Locate the cell with the specified text and output its [X, Y] center coordinate. 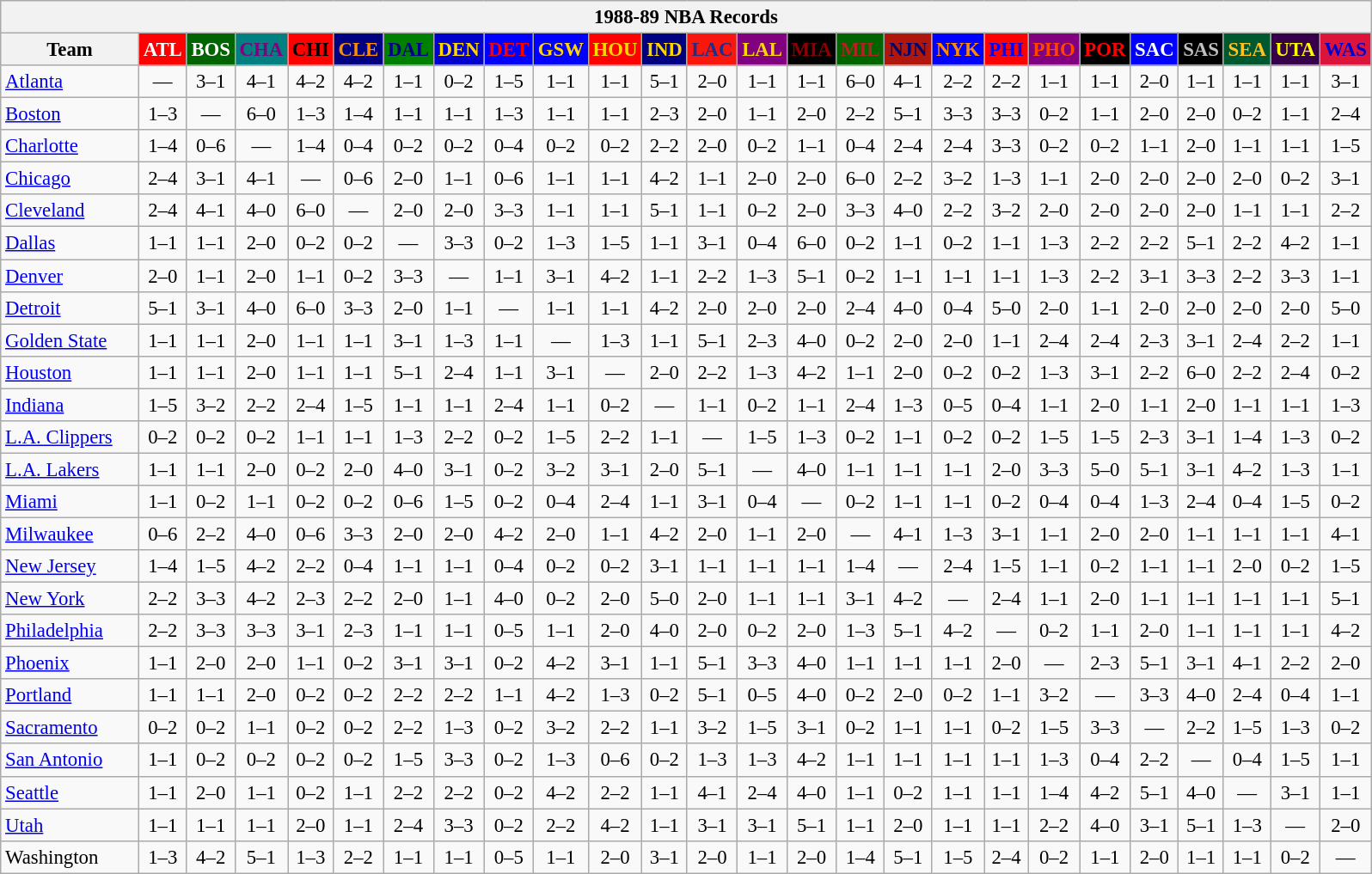
GSW [560, 50]
Charlotte [70, 146]
Washington [70, 857]
Denver [70, 276]
LAC [712, 50]
Dallas [70, 243]
Indiana [70, 405]
Atlanta [70, 82]
DAL [409, 50]
New York [70, 599]
DET [509, 50]
Sacramento [70, 728]
San Antonio [70, 761]
HOU [616, 50]
DEN [459, 50]
LAL [762, 50]
NJN [908, 50]
SAS [1201, 50]
CHI [310, 50]
1988-89 NBA Records [686, 17]
L.A. Lakers [70, 469]
MIL [861, 50]
BOS [211, 50]
IND [665, 50]
Chicago [70, 179]
Boston [70, 114]
Team [70, 50]
NYK [958, 50]
CLE [358, 50]
MIA [812, 50]
UTA [1295, 50]
Utah [70, 825]
WAS [1345, 50]
L.A. Clippers [70, 437]
Portland [70, 695]
Phoenix [70, 663]
CHA [261, 50]
Miami [70, 502]
Golden State [70, 340]
Cleveland [70, 211]
POR [1106, 50]
Philadelphia [70, 631]
SAC [1155, 50]
PHI [1006, 50]
PHO [1054, 50]
Milwaukee [70, 534]
SEA [1246, 50]
Houston [70, 372]
Seattle [70, 792]
New Jersey [70, 566]
ATL [162, 50]
Detroit [70, 308]
